Determine the [X, Y] coordinate at the center of the cell enclosing the given text.  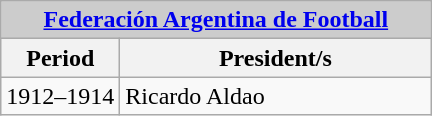
1912–1914 [60, 96]
Period [60, 58]
President/s [276, 58]
Federación Argentina de Football [216, 20]
Ricardo Aldao [276, 96]
